Search for the cell housing the specified text and yield its (X, Y) center coordinate. 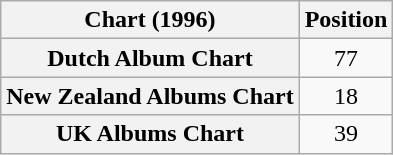
77 (346, 58)
New Zealand Albums Chart (150, 96)
Dutch Album Chart (150, 58)
UK Albums Chart (150, 134)
Chart (1996) (150, 20)
18 (346, 96)
Position (346, 20)
39 (346, 134)
